Find where the given text appears and provide that cell's center as (X, Y) coordinate. 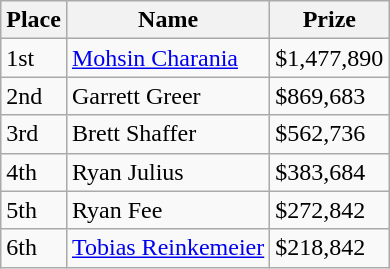
1st (34, 58)
Tobias Reinkemeier (168, 248)
$272,842 (330, 210)
$869,683 (330, 96)
3rd (34, 134)
Brett Shaffer (168, 134)
2nd (34, 96)
$1,477,890 (330, 58)
Mohsin Charania (168, 58)
5th (34, 210)
Name (168, 20)
$383,684 (330, 172)
Ryan Julius (168, 172)
6th (34, 248)
$218,842 (330, 248)
4th (34, 172)
Place (34, 20)
Ryan Fee (168, 210)
Garrett Greer (168, 96)
$562,736 (330, 134)
Prize (330, 20)
